For the text-containing cell, return its midpoint in (x, y) coordinate format. 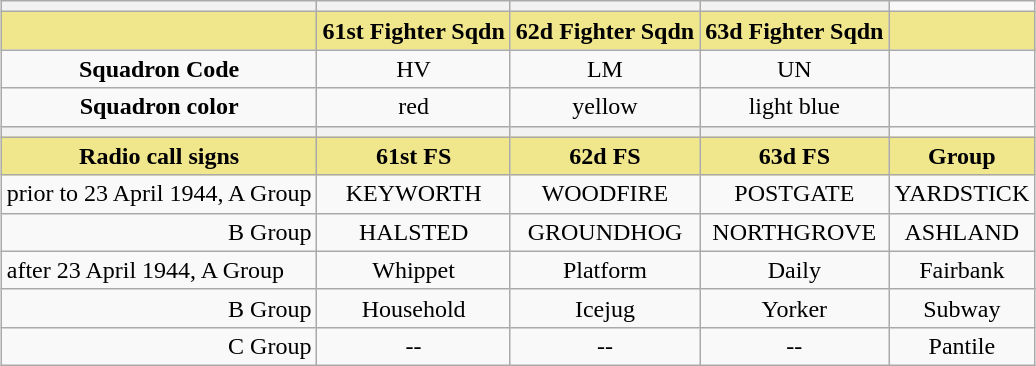
Platform (604, 270)
red (414, 107)
Yorker (794, 308)
yellow (604, 107)
Icejug (604, 308)
61st Fighter Sqdn (414, 31)
GROUNDHOG (604, 232)
63d Fighter Sqdn (794, 31)
HV (414, 69)
LM (604, 69)
ASHLAND (962, 232)
Whippet (414, 270)
UN (794, 69)
YARDSTICK (962, 194)
after 23 April 1944, A Group (159, 270)
POSTGATE (794, 194)
Group (962, 156)
KEYWORTH (414, 194)
Pantile (962, 346)
61st FS (414, 156)
NORTHGROVE (794, 232)
Squadron Code (159, 69)
Household (414, 308)
Squadron color (159, 107)
WOODFIRE (604, 194)
Subway (962, 308)
Daily (794, 270)
62d Fighter Sqdn (604, 31)
HALSTED (414, 232)
prior to 23 April 1944, A Group (159, 194)
63d FS (794, 156)
62d FS (604, 156)
Fairbank (962, 270)
light blue (794, 107)
C Group (159, 346)
Radio call signs (159, 156)
